For the text-containing cell, return its midpoint in [X, Y] coordinate format. 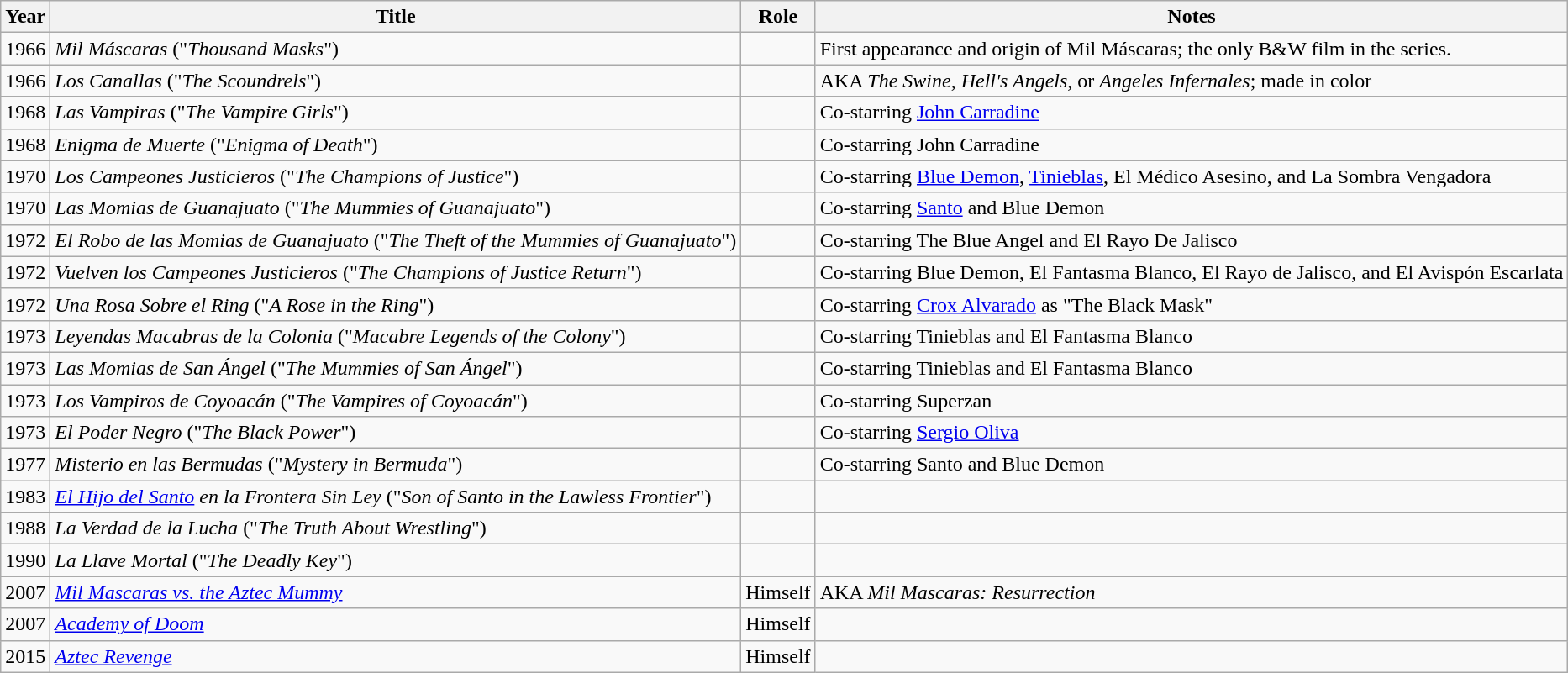
Las Momias de Guanajuato ("The Mummies of Guanajuato") [396, 208]
Enigma de Muerte ("Enigma of Death") [396, 145]
First appearance and origin of Mil Máscaras; the only B&W film in the series. [1192, 49]
Los Campeones Justicieros ("The Champions of Justice") [396, 176]
Mil Mascaras vs. the Aztec Mummy [396, 592]
1990 [25, 560]
1977 [25, 465]
Co-starring The Blue Angel and El Rayo De Jalisco [1192, 240]
Title [396, 17]
Misterio en las Bermudas ("Mystery in Bermuda") [396, 465]
Academy of Doom [396, 624]
Co-starring Superzan [1192, 401]
1988 [25, 528]
Las Momias de San Ángel ("The Mummies of San Ángel") [396, 368]
AKA Mil Mascaras: Resurrection [1192, 592]
Vuelven los Campeones Justicieros ("The Champions of Justice Return") [396, 272]
Co-starring Blue Demon, El Fantasma Blanco, El Rayo de Jalisco, and El Avispón Escarlata [1192, 272]
Aztec Revenge [396, 656]
Co-starring Crox Alvarado as "The Black Mask" [1192, 304]
AKA The Swine, Hell's Angels, or Angeles Infernales; made in color [1192, 81]
Role [778, 17]
La Llave Mortal ("The Deadly Key") [396, 560]
Leyendas Macabras de la Colonia ("Macabre Legends of the Colony") [396, 336]
Los Vampiros de Coyoacán ("The Vampires of Coyoacán") [396, 401]
El Hijo del Santo en la Frontera Sin Ley ("Son of Santo in the Lawless Frontier") [396, 497]
El Robo de las Momias de Guanajuato ("The Theft of the Mummies of Guanajuato") [396, 240]
Una Rosa Sobre el Ring ("A Rose in the Ring") [396, 304]
1983 [25, 497]
2015 [25, 656]
Las Vampiras ("The Vampire Girls") [396, 113]
Mil Máscaras ("Thousand Masks") [396, 49]
Co-starring Sergio Oliva [1192, 433]
La Verdad de la Lucha ("The Truth About Wrestling") [396, 528]
El Poder Negro ("The Black Power") [396, 433]
Los Canallas ("The Scoundrels") [396, 81]
Co-starring Blue Demon, Tinieblas, El Médico Asesino, and La Sombra Vengadora [1192, 176]
Year [25, 17]
Notes [1192, 17]
